Find where the given text appears and provide that cell's center as (X, Y) coordinate. 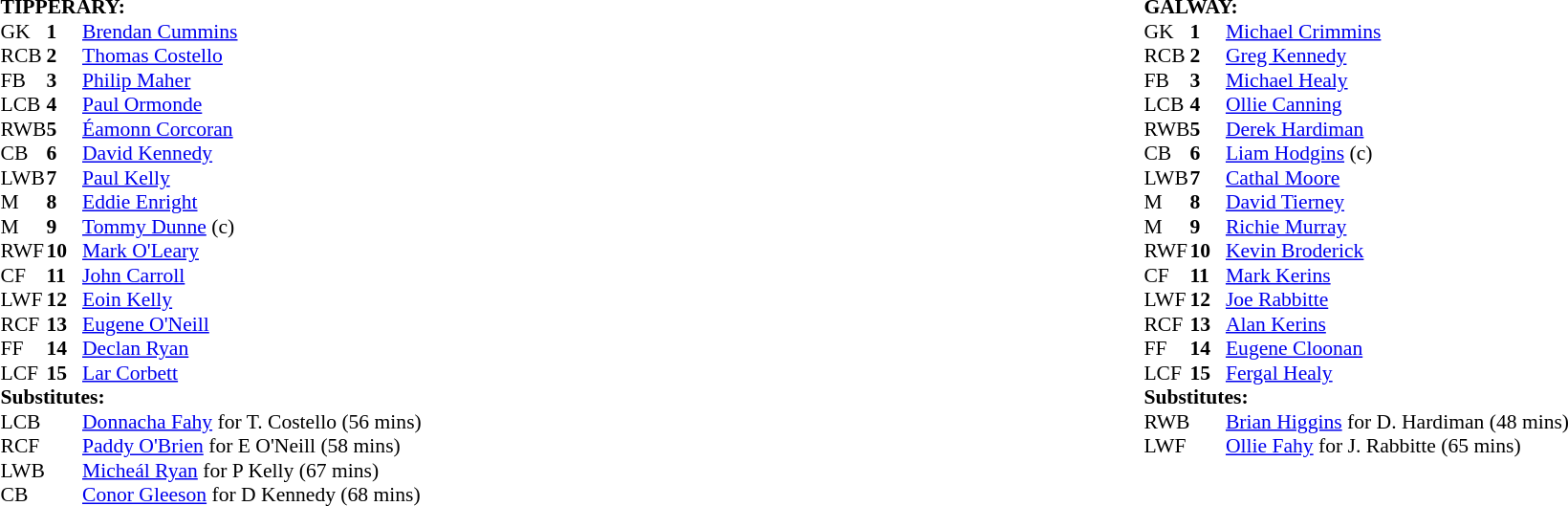
David Kennedy (252, 154)
Lar Corbett (252, 373)
Eoin Kelly (252, 299)
Eugene O'Neill (252, 324)
Paul Kelly (252, 178)
Thomas Costello (252, 56)
Paul Ormonde (252, 104)
John Carroll (252, 275)
Éamonn Corcoran (252, 129)
Micheál Ryan for P Kelly (67 mins) (252, 471)
Mark O'Leary (252, 252)
Donnacha Fahy for T. Costello (56 mins) (252, 422)
Substitutes: (210, 397)
Philip Maher (252, 80)
Eddie Enright (252, 202)
Paddy O'Brien for E O'Neill (58 mins) (252, 447)
Declan Ryan (252, 349)
Brendan Cummins (252, 32)
Tommy Dunne (c) (252, 227)
